For the text-containing cell, return its midpoint in (X, Y) coordinate format. 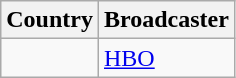
HBO (166, 58)
Country (50, 20)
Broadcaster (166, 20)
